Identify which cell holds the provided text, then report its [X, Y] central coordinate. 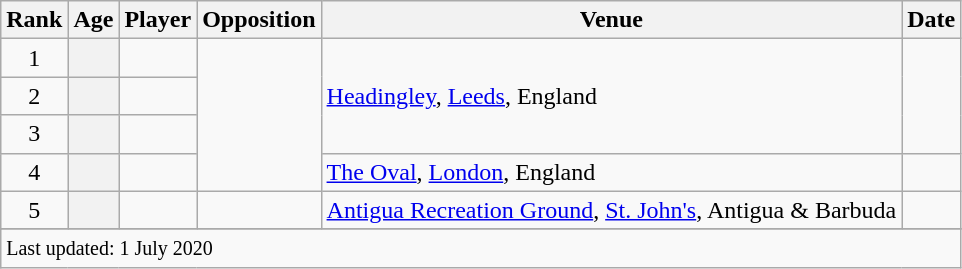
Rank [34, 20]
Age [94, 20]
Antigua Recreation Ground, St. John's, Antigua & Barbuda [612, 210]
The Oval, London, England [612, 172]
3 [34, 134]
5 [34, 210]
4 [34, 172]
Venue [612, 20]
Opposition [259, 20]
2 [34, 96]
Player [158, 20]
Headingley, Leeds, England [612, 96]
Last updated: 1 July 2020 [481, 248]
1 [34, 58]
Date [932, 20]
